Return (x, y) of the center of cell containing provided text 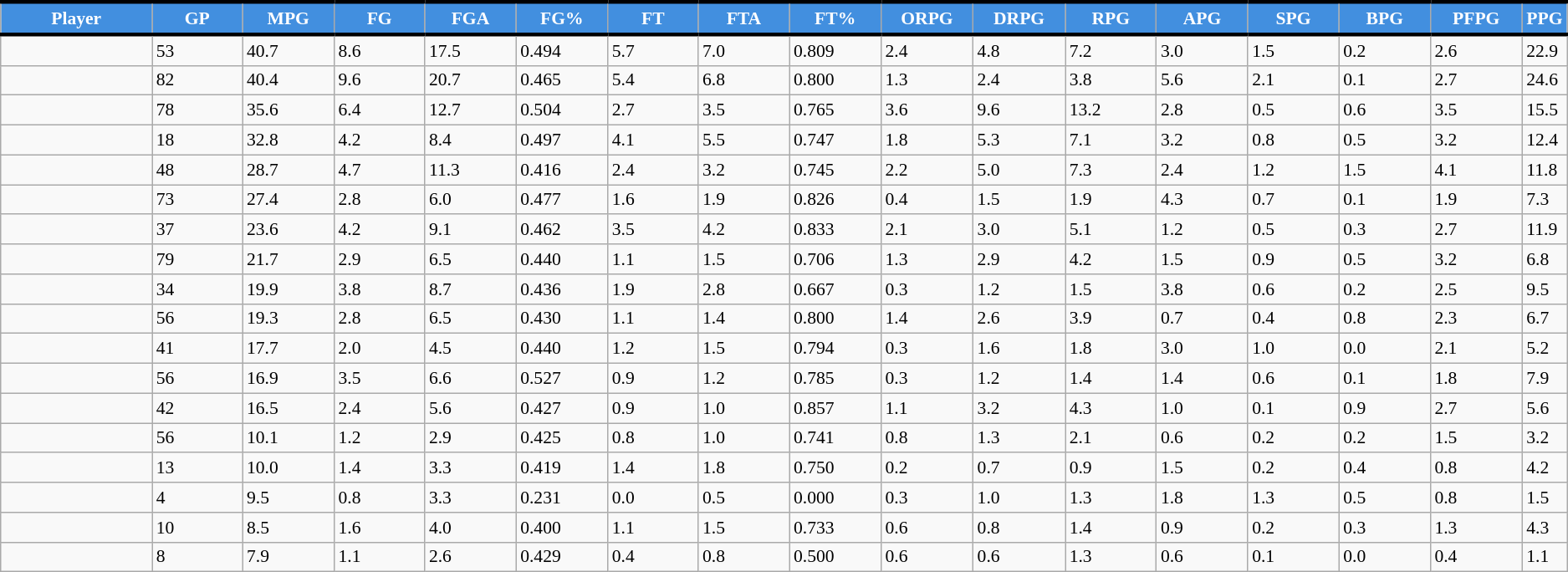
GP (197, 18)
34 (197, 289)
78 (197, 110)
0.826 (835, 200)
5.2 (1545, 349)
28.7 (289, 170)
0.750 (835, 468)
FG (379, 18)
4.5 (470, 349)
5.3 (1019, 140)
APG (1203, 18)
79 (197, 259)
22.9 (1545, 50)
0.429 (562, 557)
8.6 (379, 50)
0.809 (835, 50)
16.5 (289, 408)
0.427 (562, 408)
0.000 (835, 498)
21.7 (289, 259)
0.425 (562, 438)
SPG (1293, 18)
9.1 (470, 230)
12.4 (1545, 140)
37 (197, 230)
19.3 (289, 319)
6.7 (1545, 319)
0.430 (562, 319)
Player (77, 18)
6.4 (379, 110)
4 (197, 498)
FT (653, 18)
0.497 (562, 140)
0.500 (835, 557)
35.6 (289, 110)
0.494 (562, 50)
FGA (470, 18)
32.8 (289, 140)
0.706 (835, 259)
2.2 (927, 170)
10.1 (289, 438)
0.416 (562, 170)
20.7 (470, 80)
4.0 (470, 528)
13 (197, 468)
16.9 (289, 379)
18 (197, 140)
53 (197, 50)
10.0 (289, 468)
4.7 (379, 170)
7.0 (744, 50)
0.857 (835, 408)
17.7 (289, 349)
PPG (1545, 18)
11.3 (470, 170)
0.527 (562, 379)
11.9 (1545, 230)
7.2 (1111, 50)
0.747 (835, 140)
MPG (289, 18)
27.4 (289, 200)
19.9 (289, 289)
DRPG (1019, 18)
48 (197, 170)
0.465 (562, 80)
24.6 (1545, 80)
0.477 (562, 200)
4.8 (1019, 50)
8.4 (470, 140)
6.6 (470, 379)
5.4 (653, 80)
FT% (835, 18)
11.8 (1545, 170)
BPG (1385, 18)
40.4 (289, 80)
0.462 (562, 230)
0.741 (835, 438)
FTA (744, 18)
5.0 (1019, 170)
3.6 (927, 110)
82 (197, 80)
0.436 (562, 289)
7.1 (1111, 140)
23.6 (289, 230)
3.9 (1111, 319)
5.1 (1111, 230)
RPG (1111, 18)
0.785 (835, 379)
42 (197, 408)
0.667 (835, 289)
13.2 (1111, 110)
40.7 (289, 50)
5.5 (744, 140)
2.3 (1476, 319)
0.504 (562, 110)
41 (197, 349)
2.0 (379, 349)
0.733 (835, 528)
12.7 (470, 110)
73 (197, 200)
PFPG (1476, 18)
17.5 (470, 50)
0.231 (562, 498)
ORPG (927, 18)
0.745 (835, 170)
0.400 (562, 528)
10 (197, 528)
2.5 (1476, 289)
6.0 (470, 200)
0.419 (562, 468)
0.765 (835, 110)
8.7 (470, 289)
FG% (562, 18)
0.833 (835, 230)
8.5 (289, 528)
0.794 (835, 349)
8 (197, 557)
15.5 (1545, 110)
5.7 (653, 50)
